Output the (X, Y) coordinate of the center of the cell containing the given text.  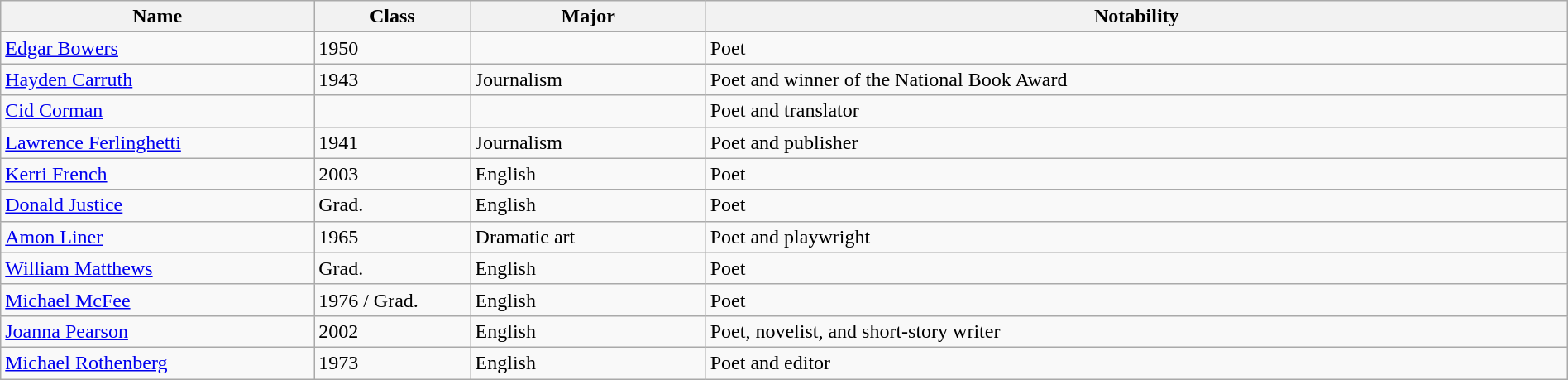
Name (157, 17)
1941 (392, 142)
Michael Rothenberg (157, 363)
Notability (1136, 17)
Cid Corman (157, 111)
2002 (392, 331)
1973 (392, 363)
Class (392, 17)
1965 (392, 237)
Lawrence Ferlinghetti (157, 142)
1950 (392, 48)
Poet and winner of the National Book Award (1136, 79)
Major (588, 17)
Kerri French (157, 174)
Amon Liner (157, 237)
Dramatic art (588, 237)
Poet and playwright (1136, 237)
Poet, novelist, and short-story writer (1136, 331)
William Matthews (157, 268)
Edgar Bowers (157, 48)
1976 / Grad. (392, 300)
Joanna Pearson (157, 331)
1943 (392, 79)
Michael McFee (157, 300)
Poet and editor (1136, 363)
Donald Justice (157, 205)
Poet and translator (1136, 111)
2003 (392, 174)
Hayden Carruth (157, 79)
Poet and publisher (1136, 142)
